From the cell containing the given text, extract its center point as [X, Y] coordinate. 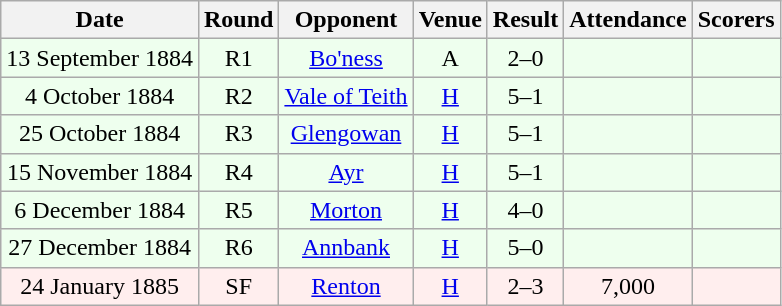
A [450, 58]
Ayr [346, 172]
R3 [238, 134]
Glengowan [346, 134]
4–0 [525, 210]
R5 [238, 210]
Renton [346, 286]
2–3 [525, 286]
7,000 [628, 286]
2–0 [525, 58]
R6 [238, 248]
Annbank [346, 248]
R2 [238, 96]
Venue [450, 20]
13 September 1884 [100, 58]
27 December 1884 [100, 248]
Bo'ness [346, 58]
5–0 [525, 248]
6 December 1884 [100, 210]
R1 [238, 58]
Scorers [736, 20]
4 October 1884 [100, 96]
Morton [346, 210]
Attendance [628, 20]
Result [525, 20]
Opponent [346, 20]
Vale of Teith [346, 96]
Round [238, 20]
15 November 1884 [100, 172]
R4 [238, 172]
SF [238, 286]
Date [100, 20]
24 January 1885 [100, 286]
25 October 1884 [100, 134]
